Provide the (x, y) coordinate of the cell's center where the given text is located.  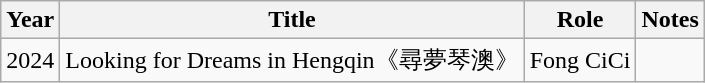
Role (580, 20)
Title (292, 20)
Fong CiCi (580, 60)
2024 (30, 60)
Notes (670, 20)
Year (30, 20)
Looking for Dreams in Hengqin《尋夢琴澳》 (292, 60)
